Determine the (x, y) coordinate at the center of the cell enclosing the given text.  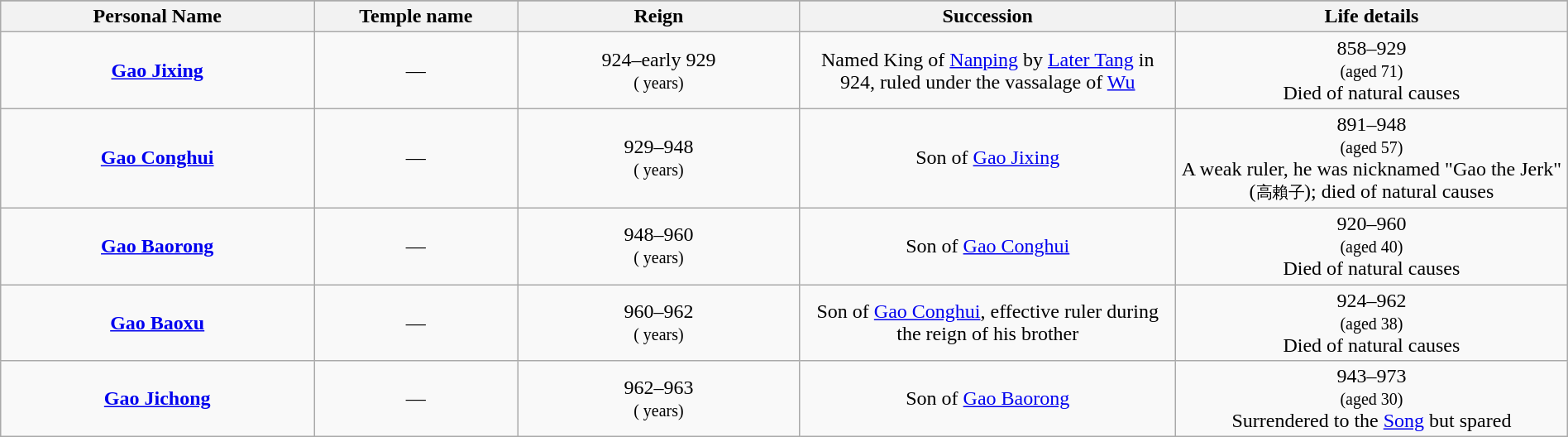
Son of Gao Baorong (987, 399)
924–962(aged 38)Died of natural causes (1372, 323)
929–948( years) (658, 159)
891–948(aged 57)A weak ruler, he was nicknamed "Gao the Jerk" (高賴子); died of natural causes (1372, 159)
920–960(aged 40)Died of natural causes (1372, 246)
Reign (658, 17)
924–early 929( years) (658, 70)
Succession (987, 17)
948–960( years) (658, 246)
Gao Jixing (157, 70)
Gao Conghui (157, 159)
Son of Gao Conghui (987, 246)
960–962( years) (658, 323)
962–963( years) (658, 399)
Life details (1372, 17)
Son of Gao Jixing (987, 159)
Temple name (416, 17)
Gao Baoxu (157, 323)
Gao Baorong (157, 246)
Gao Jichong (157, 399)
Personal Name (157, 17)
Son of Gao Conghui, effective ruler during the reign of his brother (987, 323)
Named King of Nanping by Later Tang in 924, ruled under the vassalage of Wu (987, 70)
858–929(aged 71)Died of natural causes (1372, 70)
943–973(aged 30)Surrendered to the Song but spared (1372, 399)
